Output the (x, y) coordinate of the center of the cell containing the given text.  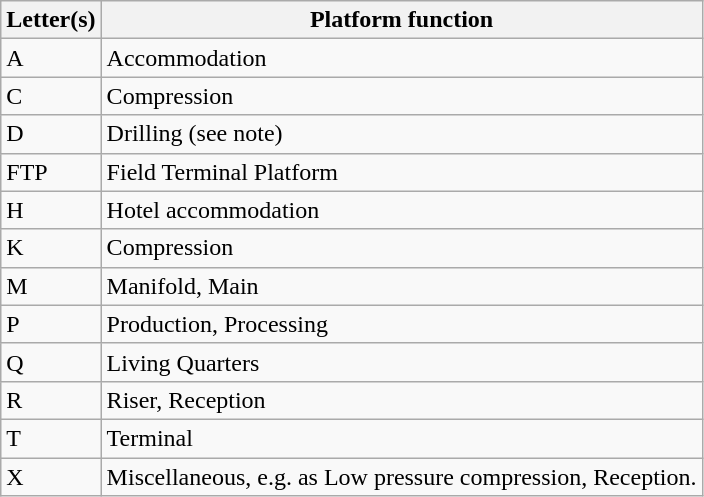
M (51, 286)
D (51, 134)
K (51, 248)
H (51, 210)
R (51, 400)
A (51, 58)
Hotel accommodation (402, 210)
FTP (51, 172)
Platform function (402, 20)
C (51, 96)
Riser, Reception (402, 400)
Drilling (see note) (402, 134)
Q (51, 362)
X (51, 477)
P (51, 324)
Production, Processing (402, 324)
Field Terminal Platform (402, 172)
Letter(s) (51, 20)
Terminal (402, 438)
Miscellaneous, e.g. as Low pressure compression, Reception. (402, 477)
Living Quarters (402, 362)
Accommodation (402, 58)
T (51, 438)
Manifold, Main (402, 286)
